Return [X, Y] of the center of cell containing provided text 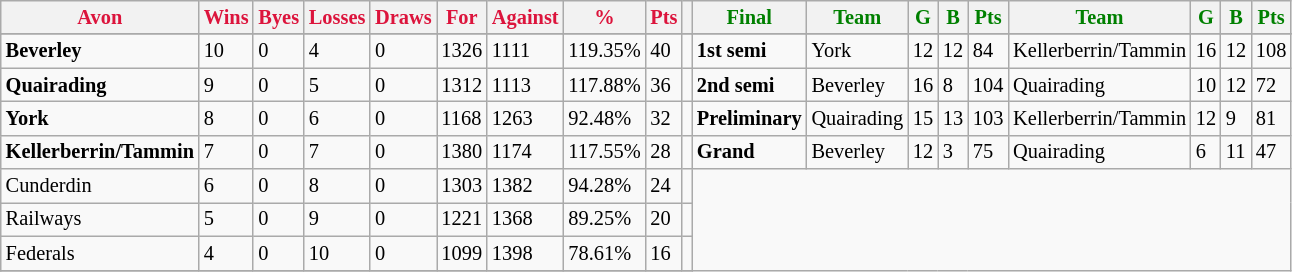
1168 [462, 118]
47 [1271, 152]
20 [664, 219]
1263 [526, 118]
72 [1271, 85]
1st semi [750, 51]
Byes [278, 17]
Against [526, 17]
Wins [226, 17]
Cunderdin [100, 186]
1398 [526, 253]
For [462, 17]
94.28% [604, 186]
117.55% [604, 152]
Final [750, 17]
1382 [526, 186]
1303 [462, 186]
1221 [462, 219]
1368 [526, 219]
Losses [337, 17]
% [604, 17]
3 [953, 152]
1326 [462, 51]
89.25% [604, 219]
28 [664, 152]
81 [1271, 118]
117.88% [604, 85]
11 [1236, 152]
Grand [750, 152]
1312 [462, 85]
1174 [526, 152]
1099 [462, 253]
103 [988, 118]
1380 [462, 152]
104 [988, 85]
119.35% [604, 51]
84 [988, 51]
36 [664, 85]
13 [953, 118]
1111 [526, 51]
1113 [526, 85]
Avon [100, 17]
92.48% [604, 118]
2nd semi [750, 85]
78.61% [604, 253]
15 [923, 118]
24 [664, 186]
75 [988, 152]
Draws [403, 17]
Preliminary [750, 118]
32 [664, 118]
40 [664, 51]
108 [1271, 51]
Railways [100, 219]
Federals [100, 253]
